Determine the [X, Y] coordinate at the center of the cell enclosing the given text.  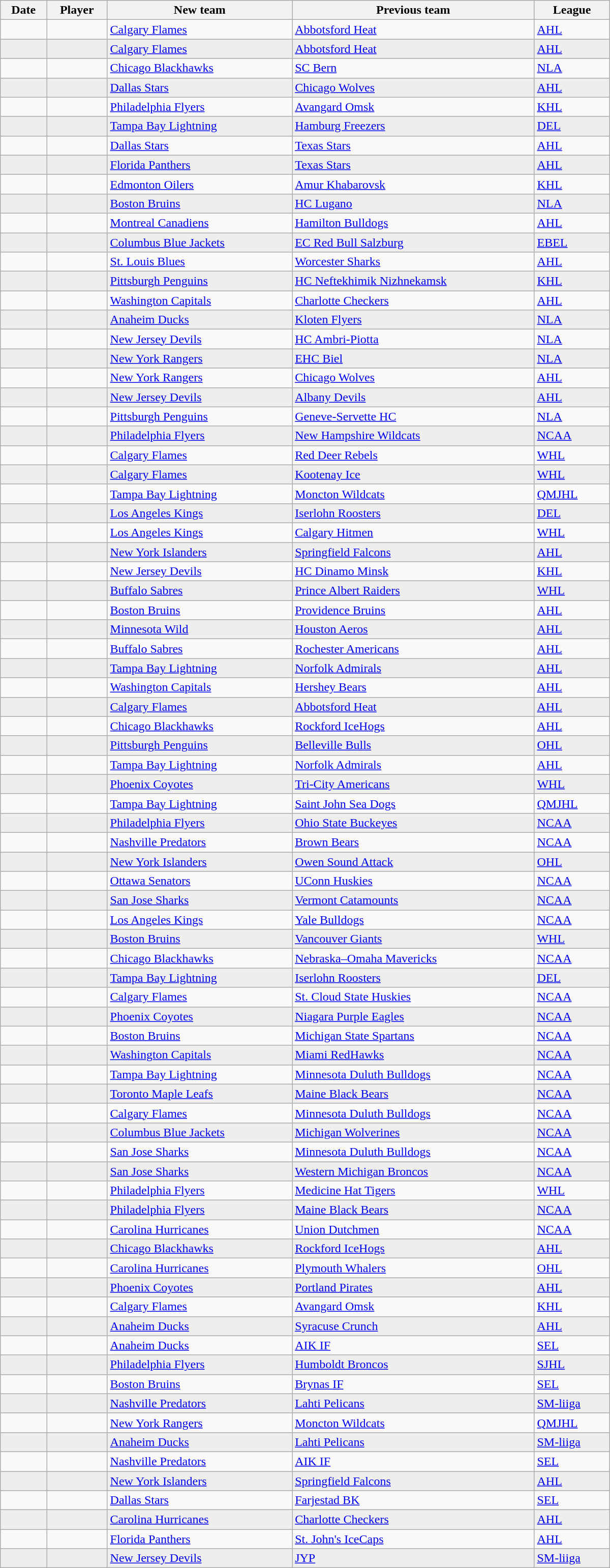
JYP [413, 1558]
Prince Albert Raiders [413, 591]
HC Ambri-Piotta [413, 339]
Hamburg Freezers [413, 126]
Hamilton Bulldogs [413, 223]
EHC Biel [413, 358]
Red Deer Rebels [413, 455]
HC Dinamo Minsk [413, 571]
Humboldt Broncos [413, 1365]
Geneve-Servette HC [413, 416]
Vancouver Giants [413, 939]
Brown Bears [413, 842]
St. John's IceCaps [413, 1539]
Hershey Bears [413, 687]
Player [77, 10]
Western Michigan Broncos [413, 1171]
Brynas IF [413, 1384]
Michigan State Spartans [413, 1036]
Belleville Bulls [413, 745]
Providence Bruins [413, 610]
Date [23, 10]
Ohio State Buckeyes [413, 823]
HC Neftekhimik Nizhnekamsk [413, 281]
Houston Aeros [413, 629]
Montreal Canadiens [200, 223]
Nebraska–Omaha Mavericks [413, 958]
Toronto Maple Leafs [200, 1094]
Worcester Sharks [413, 262]
Yale Bulldogs [413, 920]
Rochester Americans [413, 649]
Minnesota Wild [200, 629]
Kootenay Ice [413, 474]
Edmonton Oilers [200, 184]
New Hampshire Wildcats [413, 436]
UConn Huskies [413, 881]
Calgary Hitmen [413, 532]
Previous team [413, 10]
Medicine Hat Tigers [413, 1191]
Albany Devils [413, 397]
SC Bern [413, 68]
Syracuse Crunch [413, 1326]
HC Lugano [413, 203]
EBEL [572, 243]
Owen Sound Attack [413, 862]
Union Dutchmen [413, 1229]
New team [200, 10]
Ottawa Senators [200, 881]
League [572, 10]
Amur Khabarovsk [413, 184]
Farjestad BK [413, 1500]
Plymouth Whalers [413, 1268]
Kloten Flyers [413, 320]
Miami RedHawks [413, 1055]
SJHL [572, 1365]
Tri-City Americans [413, 784]
Vermont Catamounts [413, 900]
Portland Pirates [413, 1287]
Saint John Sea Dogs [413, 803]
Niagara Purple Eagles [413, 1016]
St. Louis Blues [200, 262]
St. Cloud State Huskies [413, 997]
Michigan Wolverines [413, 1132]
EC Red Bull Salzburg [413, 243]
